Return [x, y] of the center of cell containing provided text 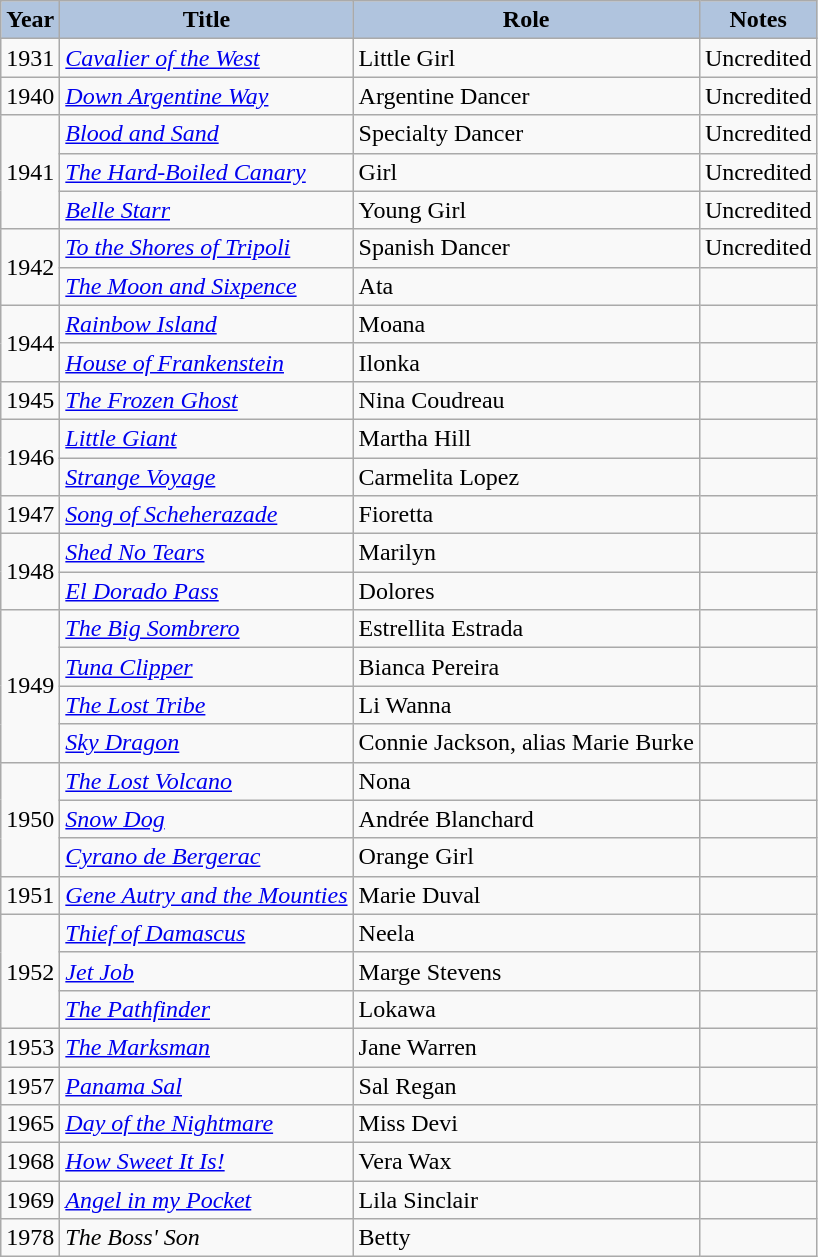
Connie Jackson, alias Marie Burke [526, 743]
El Dorado Pass [206, 591]
Marie Duval [526, 895]
Rainbow Island [206, 324]
1940 [30, 96]
The Lost Tribe [206, 705]
Sal Regan [526, 1085]
Lila Sinclair [526, 1200]
1948 [30, 572]
Ilonka [526, 362]
Miss Devi [526, 1124]
Lokawa [526, 1009]
The Moon and Sixpence [206, 286]
Little Giant [206, 438]
Nina Coudreau [526, 400]
1953 [30, 1047]
Little Girl [526, 58]
Cyrano de Bergerac [206, 857]
Betty [526, 1238]
Thief of Damascus [206, 933]
Year [30, 20]
Gene Autry and the Mounties [206, 895]
Spanish Dancer [526, 248]
The Pathfinder [206, 1009]
1945 [30, 400]
Blood and Sand [206, 134]
Ata [526, 286]
The Marksman [206, 1047]
1951 [30, 895]
The Frozen Ghost [206, 400]
Marilyn [526, 553]
Title [206, 20]
Shed No Tears [206, 553]
Jet Job [206, 971]
Bianca Pereira [526, 667]
Day of the Nightmare [206, 1124]
Girl [526, 172]
1969 [30, 1200]
Tuna Clipper [206, 667]
Nona [526, 781]
House of Frankenstein [206, 362]
Down Argentine Way [206, 96]
Notes [758, 20]
1931 [30, 58]
The Lost Volcano [206, 781]
1947 [30, 515]
Role [526, 20]
Orange Girl [526, 857]
Belle Starr [206, 210]
How Sweet It Is! [206, 1162]
Snow Dog [206, 819]
Cavalier of the West [206, 58]
Argentine Dancer [526, 96]
1946 [30, 457]
Estrellita Estrada [526, 629]
Andrée Blanchard [526, 819]
1950 [30, 819]
1942 [30, 267]
Panama Sal [206, 1085]
Marge Stevens [526, 971]
The Big Sombrero [206, 629]
Young Girl [526, 210]
Sky Dragon [206, 743]
1952 [30, 971]
Dolores [526, 591]
The Boss' Son [206, 1238]
1944 [30, 343]
Specialty Dancer [526, 134]
Song of Scheherazade [206, 515]
Jane Warren [526, 1047]
1968 [30, 1162]
Vera Wax [526, 1162]
1949 [30, 686]
Li Wanna [526, 705]
Moana [526, 324]
1957 [30, 1085]
Strange Voyage [206, 477]
Martha Hill [526, 438]
To the Shores of Tripoli [206, 248]
Neela [526, 933]
1965 [30, 1124]
1978 [30, 1238]
Angel in my Pocket [206, 1200]
Carmelita Lopez [526, 477]
Fioretta [526, 515]
1941 [30, 172]
The Hard-Boiled Canary [206, 172]
